Pinpoint the cell where the given text exists, returning its [X, Y] midpoint coordinate. 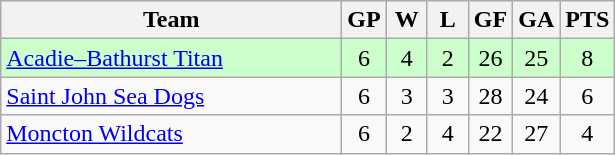
Team [172, 20]
Moncton Wildcats [172, 134]
GA [536, 20]
22 [490, 134]
Saint John Sea Dogs [172, 96]
W [406, 20]
L [448, 20]
25 [536, 58]
28 [490, 96]
27 [536, 134]
GF [490, 20]
PTS [588, 20]
GP [364, 20]
8 [588, 58]
Acadie–Bathurst Titan [172, 58]
26 [490, 58]
24 [536, 96]
